Scan for the cell matching the given text and deliver its (X, Y) coordinate at center. 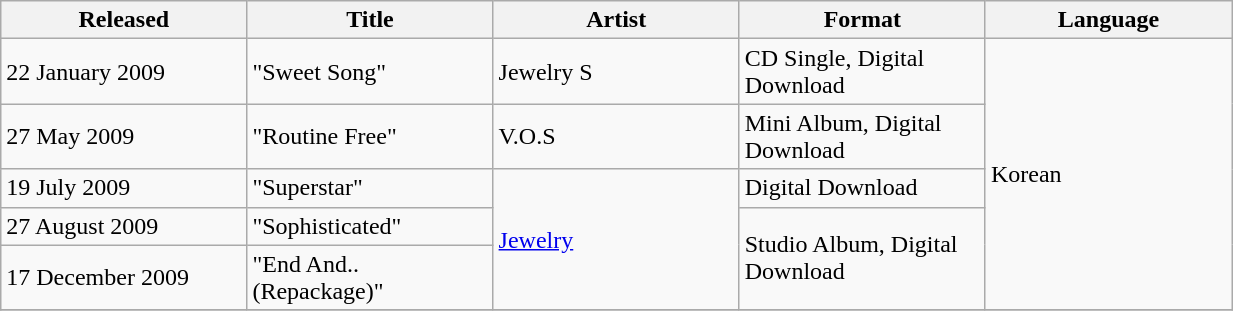
Released (124, 20)
Digital Download (862, 188)
Jewelry S (616, 72)
17 December 2009 (124, 278)
Mini Album, Digital Download (862, 136)
Jewelry (616, 240)
"Sweet Song" (370, 72)
19 July 2009 (124, 188)
Artist (616, 20)
27 May 2009 (124, 136)
22 January 2009 (124, 72)
Studio Album, Digital Download (862, 258)
Korean (1108, 174)
"End And.. (Repackage)" (370, 278)
27 August 2009 (124, 226)
CD Single, Digital Download (862, 72)
Format (862, 20)
Title (370, 20)
"Sophisticated" (370, 226)
"Superstar" (370, 188)
"Routine Free" (370, 136)
V.O.S (616, 136)
Language (1108, 20)
